Detect which cell encompasses the target text, then output its (x, y) center coordinate. 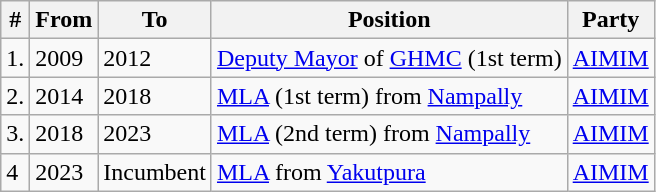
3. (16, 134)
2009 (64, 58)
MLA (1st term) from Nampally (389, 96)
MLA (2nd term) from Nampally (389, 134)
# (16, 20)
To (155, 20)
1. (16, 58)
Incumbent (155, 172)
2014 (64, 96)
MLA from Yakutpura (389, 172)
Deputy Mayor of GHMC (1st term) (389, 58)
2. (16, 96)
2012 (155, 58)
Party (610, 20)
From (64, 20)
Position (389, 20)
4 (16, 172)
